Pinpoint the cell where the given text exists, returning its (X, Y) midpoint coordinate. 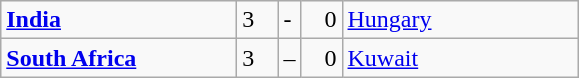
India (119, 20)
South Africa (119, 58)
Hungary (460, 20)
Kuwait (460, 58)
– (290, 58)
- (290, 20)
